For the text-containing cell, return its midpoint in (X, Y) coordinate format. 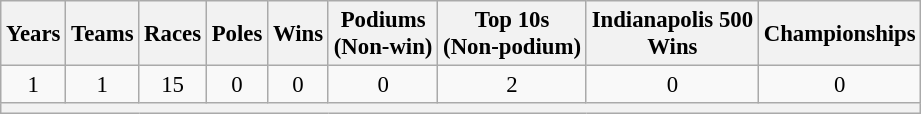
Years (34, 34)
Championships (840, 34)
Teams (102, 34)
Top 10s(Non-podium) (512, 34)
Wins (298, 34)
Races (173, 34)
Podiums(Non-win) (382, 34)
Poles (236, 34)
Indianapolis 500Wins (672, 34)
2 (512, 85)
15 (173, 85)
